Capture the cell that displays the provided text and extract its [X, Y] central coordinate. 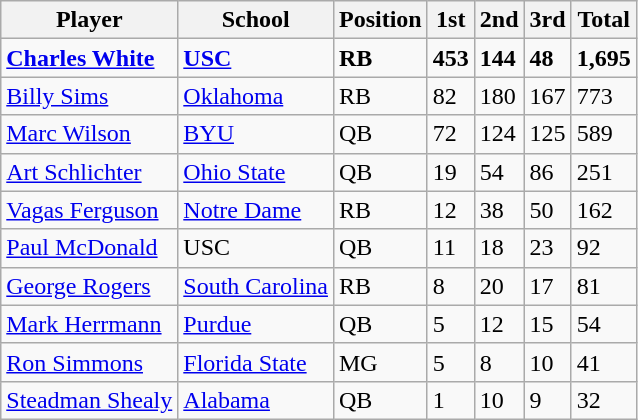
144 [499, 58]
Alabama [256, 400]
589 [604, 134]
Paul McDonald [90, 248]
125 [548, 134]
Purdue [256, 324]
251 [604, 172]
23 [548, 248]
92 [604, 248]
South Carolina [256, 286]
124 [499, 134]
Position [380, 20]
School [256, 20]
50 [548, 210]
41 [604, 362]
167 [548, 96]
Marc Wilson [90, 134]
1 [450, 400]
773 [604, 96]
BYU [256, 134]
Ohio State [256, 172]
48 [548, 58]
20 [499, 286]
81 [604, 286]
3rd [548, 20]
32 [604, 400]
Steadman Shealy [90, 400]
1,695 [604, 58]
19 [450, 172]
Notre Dame [256, 210]
George Rogers [90, 286]
2nd [499, 20]
Billy Sims [90, 96]
86 [548, 172]
Total [604, 20]
453 [450, 58]
72 [450, 134]
15 [548, 324]
11 [450, 248]
38 [499, 210]
17 [548, 286]
18 [499, 248]
Oklahoma [256, 96]
Ron Simmons [90, 362]
162 [604, 210]
Charles White [90, 58]
82 [450, 96]
Player [90, 20]
Florida State [256, 362]
1st [450, 20]
Mark Herrmann [90, 324]
MG [380, 362]
Vagas Ferguson [90, 210]
180 [499, 96]
Art Schlichter [90, 172]
9 [548, 400]
